Return the [X, Y] coordinate for the center point of the cell that contains the specified text.  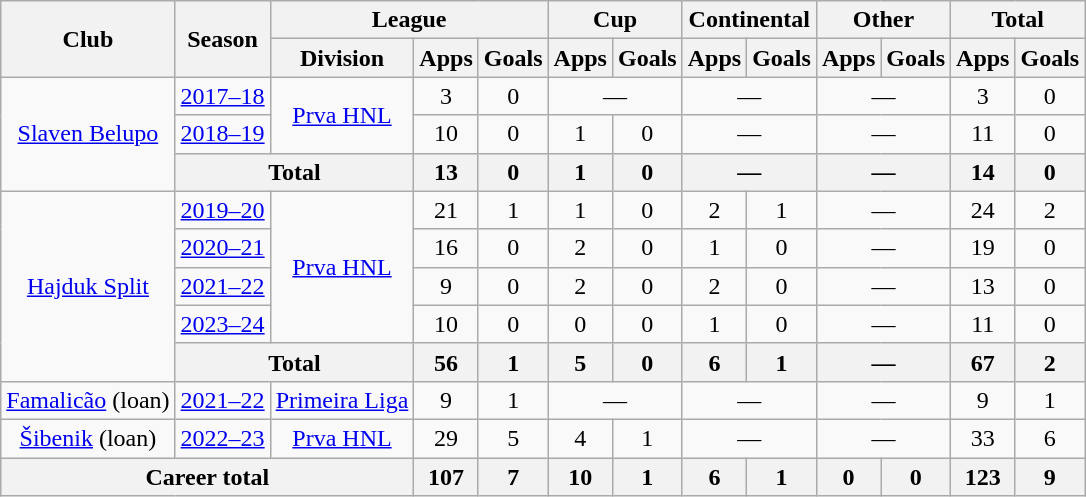
33 [983, 438]
Other [883, 20]
16 [446, 248]
2020–21 [222, 248]
2019–20 [222, 210]
Division [342, 58]
Hajduk Split [88, 286]
Continental [749, 20]
4 [580, 438]
2018–19 [222, 134]
2017–18 [222, 96]
67 [983, 362]
Primeira Liga [342, 400]
7 [513, 477]
29 [446, 438]
2022–23 [222, 438]
24 [983, 210]
Club [88, 39]
League [409, 20]
14 [983, 172]
Famalicão (loan) [88, 400]
Career total [208, 477]
Cup [615, 20]
19 [983, 248]
Slaven Belupo [88, 134]
2023–24 [222, 324]
107 [446, 477]
Šibenik (loan) [88, 438]
21 [446, 210]
Season [222, 39]
123 [983, 477]
56 [446, 362]
